Extract the (X, Y) coordinate from the center of the cell holding the provided text.  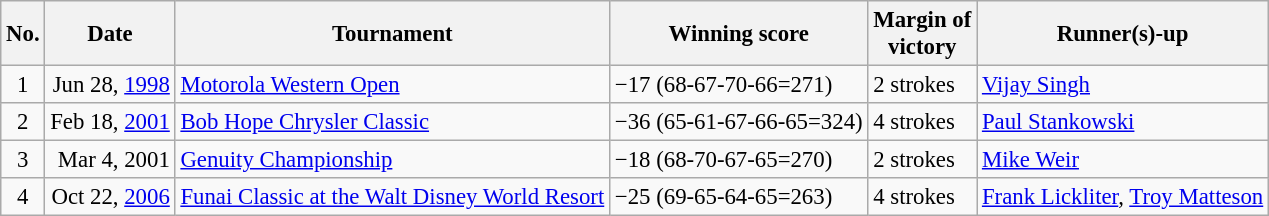
−36 (65-61-67-66-65=324) (739, 122)
Paul Stankowski (1123, 122)
Motorola Western Open (392, 85)
Oct 22, 2006 (110, 197)
Feb 18, 2001 (110, 122)
Vijay Singh (1123, 85)
Funai Classic at the Walt Disney World Resort (392, 197)
Frank Lickliter, Troy Matteson (1123, 197)
Jun 28, 1998 (110, 85)
Winning score (739, 34)
1 (23, 85)
No. (23, 34)
Bob Hope Chrysler Classic (392, 122)
Tournament (392, 34)
−18 (68-70-67-65=270) (739, 160)
−25 (69-65-64-65=263) (739, 197)
Margin ofvictory (922, 34)
Runner(s)-up (1123, 34)
−17 (68-67-70-66=271) (739, 85)
2 (23, 122)
Mike Weir (1123, 160)
Genuity Championship (392, 160)
3 (23, 160)
4 (23, 197)
Date (110, 34)
Mar 4, 2001 (110, 160)
